From the cell containing the given text, extract its center point as (x, y) coordinate. 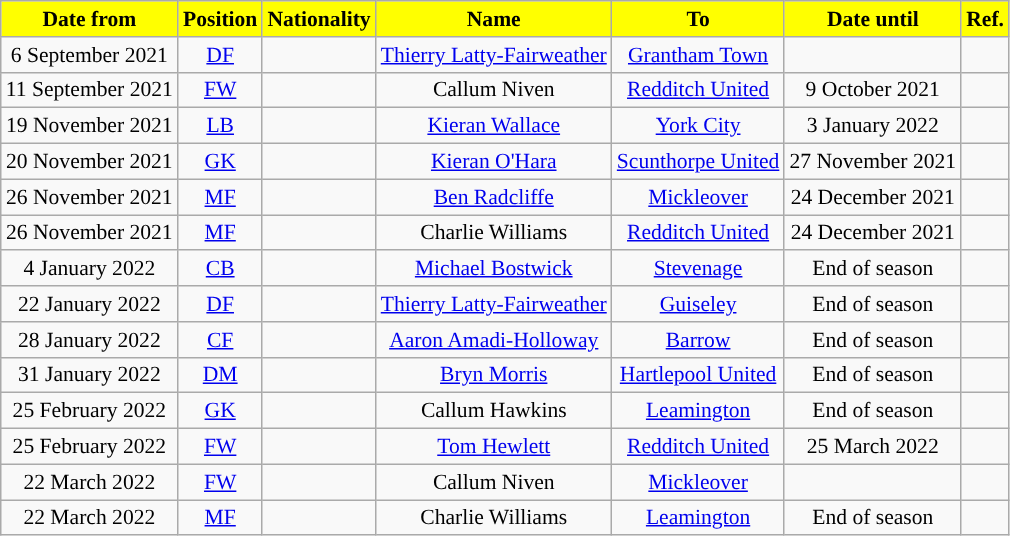
Aaron Amadi-Holloway (494, 340)
Grantham Town (698, 55)
20 November 2021 (90, 162)
DM (220, 375)
25 March 2022 (872, 447)
Name (494, 19)
22 January 2022 (90, 304)
Date from (90, 19)
CF (220, 340)
Callum Hawkins (494, 411)
Nationality (318, 19)
CB (220, 269)
Scunthorpe United (698, 162)
Kieran Wallace (494, 126)
Position (220, 19)
Stevenage (698, 269)
4 January 2022 (90, 269)
3 January 2022 (872, 126)
11 September 2021 (90, 90)
28 January 2022 (90, 340)
Kieran O'Hara (494, 162)
Michael Bostwick (494, 269)
Ref. (985, 19)
Date until (872, 19)
Hartlepool United (698, 375)
To (698, 19)
19 November 2021 (90, 126)
Ben Radcliffe (494, 197)
Barrow (698, 340)
Tom Hewlett (494, 447)
LB (220, 126)
27 November 2021 (872, 162)
6 September 2021 (90, 55)
York City (698, 126)
31 January 2022 (90, 375)
Guiseley (698, 304)
9 October 2021 (872, 90)
Bryn Morris (494, 375)
